For the text-containing cell, return its midpoint in [x, y] coordinate format. 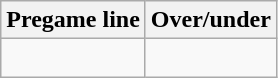
Pregame line [74, 20]
Over/under [210, 20]
